Output the [X, Y] coordinate of the center of the cell containing the given text.  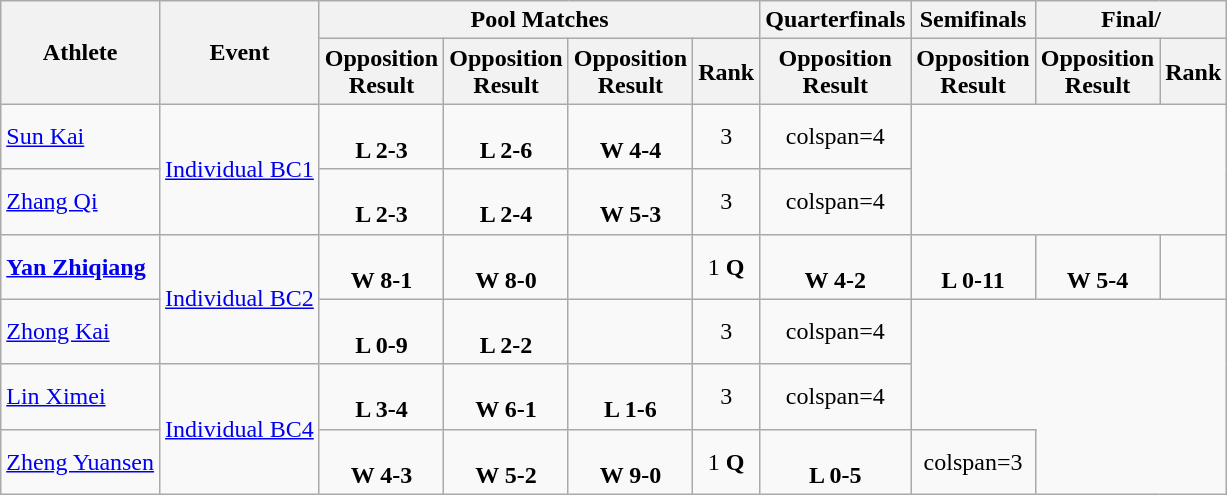
Lin Ximei [80, 396]
W 4-4 [630, 136]
W 9-0 [630, 462]
Sun Kai [80, 136]
W 5-4 [1097, 266]
W 8-1 [381, 266]
Athlete [80, 52]
Individual BC1 [240, 169]
L 2-4 [506, 202]
W 4-3 [381, 462]
Final/ [1131, 20]
W 5-3 [630, 202]
L 0-11 [973, 266]
Yan Zhiqiang [80, 266]
Individual BC4 [240, 429]
W 5-2 [506, 462]
L 2-6 [506, 136]
Individual BC2 [240, 299]
colspan=3 [973, 462]
Pool Matches [539, 20]
L 3-4 [381, 396]
L 2-2 [506, 332]
Event [240, 52]
Zheng Yuansen [80, 462]
L 0-5 [836, 462]
Quarterfinals [836, 20]
L 0-9 [381, 332]
W 6-1 [506, 396]
Semifinals [973, 20]
Zhong Kai [80, 332]
W 8-0 [506, 266]
L 1-6 [630, 396]
W 4-2 [836, 266]
Zhang Qi [80, 202]
